Return (x, y) of the center of cell containing provided text 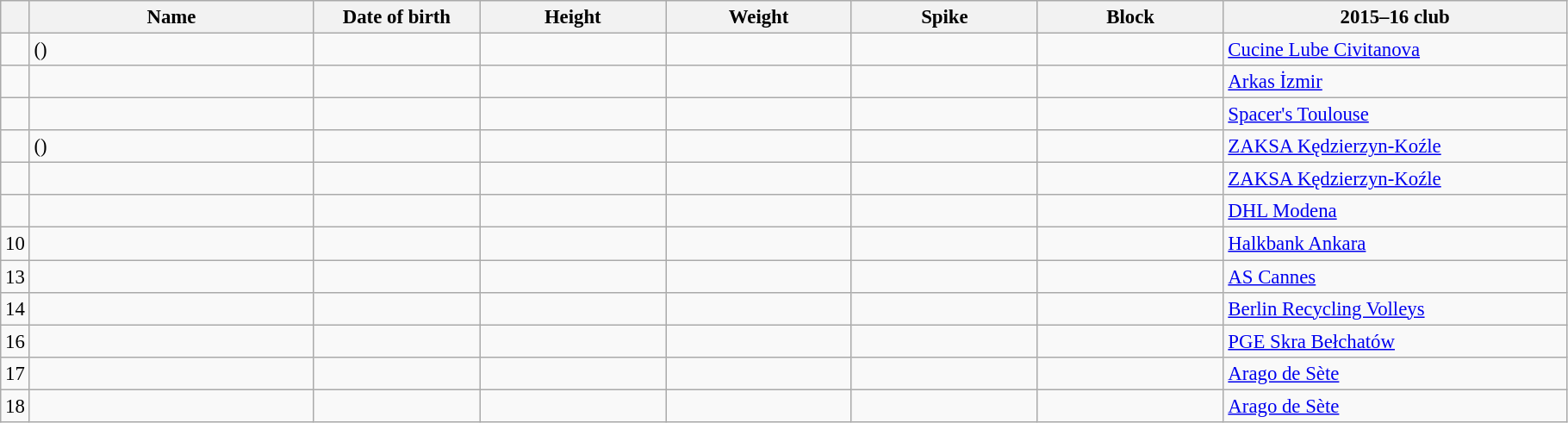
Arkas İzmir (1395, 82)
13 (16, 277)
Berlin Recycling Volleys (1395, 308)
Date of birth (396, 17)
2015–16 club (1395, 17)
PGE Skra Bełchatów (1395, 341)
Weight (759, 17)
Spike (944, 17)
Cucine Lube Civitanova (1395, 50)
18 (16, 406)
DHL Modena (1395, 211)
AS Cannes (1395, 277)
16 (16, 341)
Name (171, 17)
14 (16, 308)
10 (16, 244)
Halkbank Ankara (1395, 244)
17 (16, 373)
Height (573, 17)
Spacer's Toulouse (1395, 115)
Block (1130, 17)
